Provide the [x, y] coordinate of the cell's center where the given text is located.  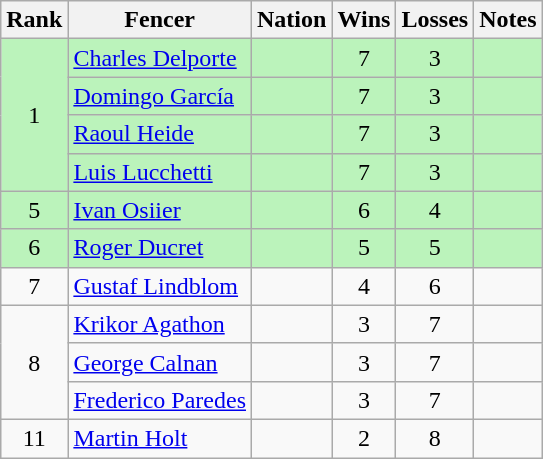
11 [34, 438]
Ivan Osiier [160, 210]
Wins [364, 20]
1 [34, 115]
Rank [34, 20]
Krikor Agathon [160, 324]
Roger Ducret [160, 248]
Notes [508, 20]
Luis Lucchetti [160, 172]
Fencer [160, 20]
Charles Delporte [160, 58]
2 [364, 438]
George Calnan [160, 362]
Losses [435, 20]
Gustaf Lindblom [160, 286]
Nation [292, 20]
Martin Holt [160, 438]
Frederico Paredes [160, 400]
Domingo García [160, 96]
Raoul Heide [160, 134]
